Capture the cell that displays the provided text and extract its [X, Y] central coordinate. 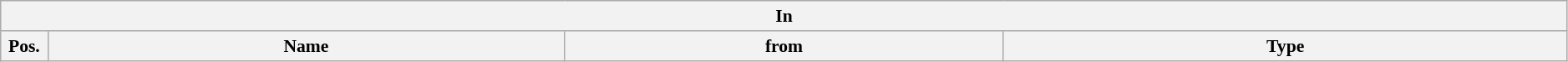
Pos. [24, 46]
Name [306, 46]
Type [1285, 46]
from [784, 46]
In [784, 16]
